Return [x, y] of the center of cell containing provided text 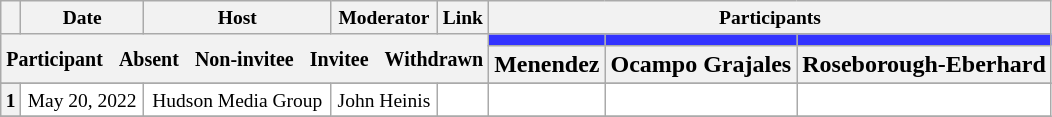
John Heinis [384, 100]
Menendez [547, 64]
Roseborough-Eberhard [924, 64]
Link [463, 18]
1 [11, 100]
Hudson Media Group [238, 100]
Host [238, 18]
May 20, 2022 [82, 100]
Participant Absent Non-invitee Invitee Withdrawn [245, 58]
Date [82, 18]
Ocampo Grajales [701, 64]
Participants [770, 18]
Moderator [384, 18]
